Detect which cell encompasses the target text, then output its [x, y] center coordinate. 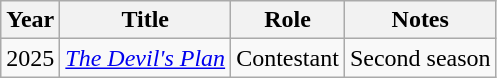
Role [288, 20]
The Devil's Plan [146, 58]
Notes [420, 20]
Second season [420, 58]
Title [146, 20]
2025 [30, 58]
Year [30, 20]
Contestant [288, 58]
